Search for the cell housing the specified text and yield its (X, Y) center coordinate. 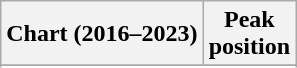
Peakposition (249, 34)
Chart (2016–2023) (102, 34)
